Provide the [X, Y] coordinate of the cell's center where the given text is located.  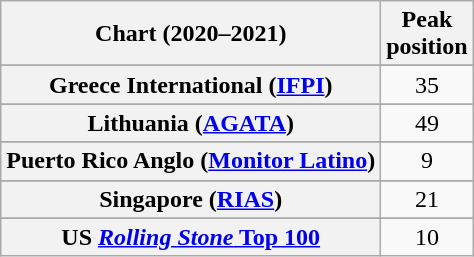
Puerto Rico Anglo (Monitor Latino) [191, 161]
Singapore (RIAS) [191, 199]
21 [427, 199]
Peakposition [427, 34]
9 [427, 161]
Lithuania (AGATA) [191, 123]
Greece International (IFPI) [191, 85]
49 [427, 123]
Chart (2020–2021) [191, 34]
35 [427, 85]
US Rolling Stone Top 100 [191, 237]
10 [427, 237]
